Capture the cell that displays the provided text and extract its (x, y) central coordinate. 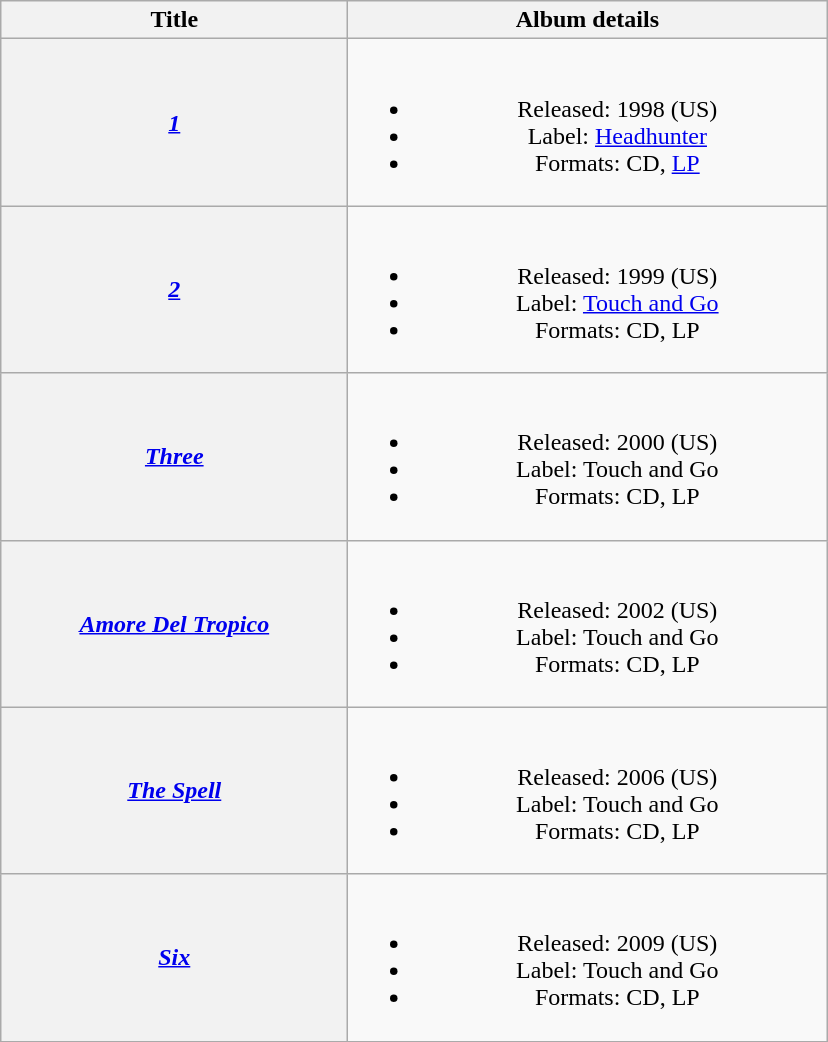
Title (174, 20)
Six (174, 958)
Released: 1999 (US)Label: Touch and GoFormats: CD, LP (588, 290)
Released: 2000 (US)Label: Touch and GoFormats: CD, LP (588, 456)
2 (174, 290)
Amore Del Tropico (174, 624)
Released: 2009 (US)Label: Touch and GoFormats: CD, LP (588, 958)
1 (174, 122)
The Spell (174, 790)
Album details (588, 20)
Three (174, 456)
Released: 2006 (US)Label: Touch and GoFormats: CD, LP (588, 790)
Released: 1998 (US)Label: HeadhunterFormats: CD, LP (588, 122)
Released: 2002 (US)Label: Touch and GoFormats: CD, LP (588, 624)
